For the text-containing cell, return its midpoint in [X, Y] coordinate format. 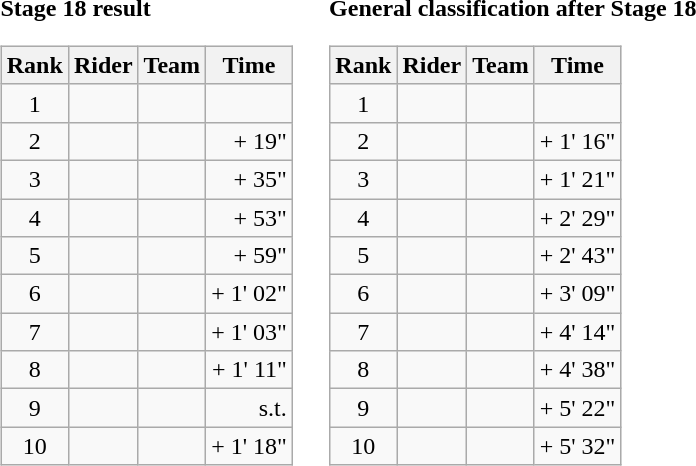
s.t. [250, 408]
+ 19" [250, 141]
+ 3' 09" [578, 294]
+ 5' 32" [578, 446]
+ 4' 14" [578, 332]
+ 1' 16" [578, 141]
+ 1' 18" [250, 446]
+ 53" [250, 217]
+ 2' 29" [578, 217]
+ 2' 43" [578, 256]
+ 5' 22" [578, 408]
+ 59" [250, 256]
+ 1' 03" [250, 332]
+ 1' 21" [578, 179]
+ 1' 11" [250, 370]
+ 4' 38" [578, 370]
+ 35" [250, 179]
+ 1' 02" [250, 294]
